Provide the (X, Y) coordinate of the cell's center where the given text is located.  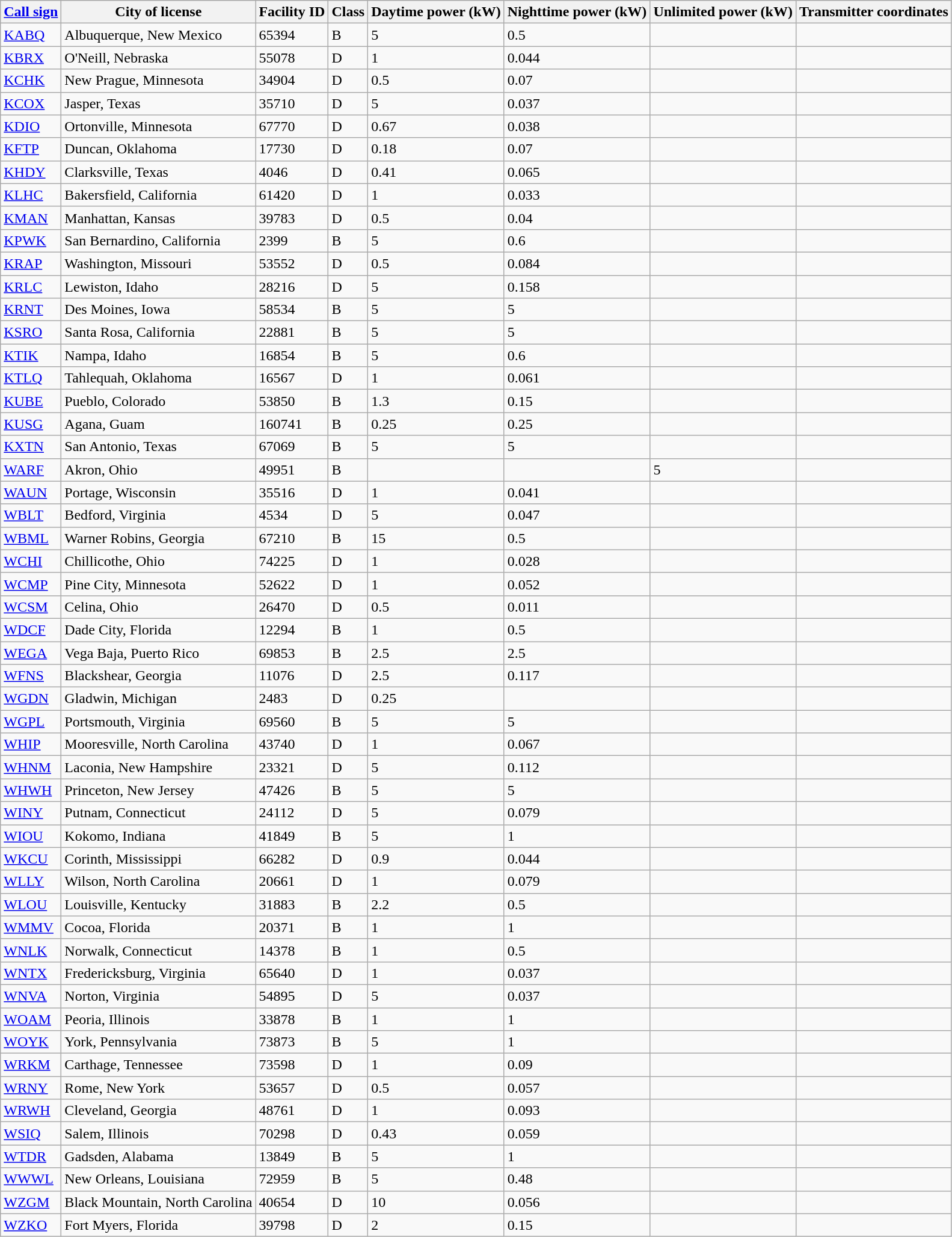
KUSG (31, 424)
48761 (292, 1111)
55078 (292, 58)
Norton, Virginia (159, 996)
14378 (292, 950)
Call sign (31, 12)
WRKM (31, 1065)
65640 (292, 973)
17730 (292, 149)
Portsmouth, Virginia (159, 722)
WLOU (31, 904)
WTDR (31, 1156)
Facility ID (292, 12)
Class (348, 12)
31883 (292, 904)
69560 (292, 722)
0.18 (437, 149)
Albuquerque, New Mexico (159, 35)
KLHC (31, 195)
24112 (292, 813)
0.041 (577, 493)
Chillicothe, Ohio (159, 561)
Black Mountain, North Carolina (159, 1202)
26470 (292, 607)
KRLC (31, 287)
28216 (292, 287)
Rome, New York (159, 1088)
0.67 (437, 126)
WHWH (31, 790)
KFTP (31, 149)
22881 (292, 333)
Putnam, Connecticut (159, 813)
WARF (31, 470)
Peoria, Illinois (159, 1019)
Akron, Ohio (159, 470)
KCHK (31, 81)
Manhattan, Kansas (159, 218)
Vega Baja, Puerto Rico (159, 652)
0.061 (577, 378)
WHNM (31, 767)
Nighttime power (kW) (577, 12)
2.2 (437, 904)
2 (437, 1225)
KUBE (31, 401)
WWWL (31, 1179)
0.011 (577, 607)
35516 (292, 493)
Warner Robins, Georgia (159, 538)
Corinth, Mississippi (159, 859)
16567 (292, 378)
WCMP (31, 584)
160741 (292, 424)
34904 (292, 81)
2399 (292, 241)
Laconia, New Hampshire (159, 767)
61420 (292, 195)
0.052 (577, 584)
WGPL (31, 722)
KRNT (31, 310)
15 (437, 538)
39783 (292, 218)
Jasper, Texas (159, 103)
KTLQ (31, 378)
WBML (31, 538)
73873 (292, 1042)
WINY (31, 813)
WNVA (31, 996)
Portage, Wisconsin (159, 493)
20371 (292, 927)
KCOX (31, 103)
York, Pennsylvania (159, 1042)
Dade City, Florida (159, 630)
KHDY (31, 172)
39798 (292, 1225)
New Prague, Minnesota (159, 81)
WRWH (31, 1111)
Fort Myers, Florida (159, 1225)
Washington, Missouri (159, 263)
58534 (292, 310)
0.067 (577, 744)
WDCF (31, 630)
0.093 (577, 1111)
Gladwin, Michigan (159, 699)
0.41 (437, 172)
WAUN (31, 493)
47426 (292, 790)
0.038 (577, 126)
0.04 (577, 218)
WHIP (31, 744)
San Antonio, Texas (159, 447)
0.158 (577, 287)
72959 (292, 1179)
0.056 (577, 1202)
67210 (292, 538)
0.057 (577, 1088)
11076 (292, 676)
Carthage, Tennessee (159, 1065)
Celina, Ohio (159, 607)
0.48 (577, 1179)
WEGA (31, 652)
23321 (292, 767)
WFNS (31, 676)
0.09 (577, 1065)
Princeton, New Jersey (159, 790)
49951 (292, 470)
KRAP (31, 263)
67770 (292, 126)
Cocoa, Florida (159, 927)
Unlimited power (kW) (723, 12)
65394 (292, 35)
0.033 (577, 195)
Nampa, Idaho (159, 355)
City of license (159, 12)
Pine City, Minnesota (159, 584)
New Orleans, Louisiana (159, 1179)
67069 (292, 447)
54895 (292, 996)
20661 (292, 882)
WIOU (31, 836)
Norwalk, Connecticut (159, 950)
2483 (292, 699)
Ortonville, Minnesota (159, 126)
WKCU (31, 859)
KXTN (31, 447)
KSRO (31, 333)
1.3 (437, 401)
Kokomo, Indiana (159, 836)
Agana, Guam (159, 424)
0.047 (577, 515)
KTIK (31, 355)
WZKO (31, 1225)
4534 (292, 515)
KABQ (31, 35)
WCSM (31, 607)
Clarksville, Texas (159, 172)
Gadsden, Alabama (159, 1156)
Salem, Illinois (159, 1134)
Mooresville, North Carolina (159, 744)
WSIQ (31, 1134)
74225 (292, 561)
Santa Rosa, California (159, 333)
WOAM (31, 1019)
Fredericksburg, Virginia (159, 973)
4046 (292, 172)
KDIO (31, 126)
Tahlequah, Oklahoma (159, 378)
Bakersfield, California (159, 195)
WNLK (31, 950)
KMAN (31, 218)
WLLY (31, 882)
Bedford, Virginia (159, 515)
66282 (292, 859)
WRNY (31, 1088)
0.028 (577, 561)
Transmitter coordinates (873, 12)
Louisville, Kentucky (159, 904)
0.084 (577, 263)
San Bernardino, California (159, 241)
16854 (292, 355)
40654 (292, 1202)
69853 (292, 652)
KBRX (31, 58)
53657 (292, 1088)
52622 (292, 584)
73598 (292, 1065)
Wilson, North Carolina (159, 882)
70298 (292, 1134)
43740 (292, 744)
0.059 (577, 1134)
13849 (292, 1156)
KPWK (31, 241)
WBLT (31, 515)
53552 (292, 263)
33878 (292, 1019)
WOYK (31, 1042)
10 (437, 1202)
Duncan, Oklahoma (159, 149)
0.43 (437, 1134)
35710 (292, 103)
0.117 (577, 676)
53850 (292, 401)
WGDN (31, 699)
12294 (292, 630)
WCHI (31, 561)
Daytime power (kW) (437, 12)
Blackshear, Georgia (159, 676)
Des Moines, Iowa (159, 310)
WMMV (31, 927)
Lewiston, Idaho (159, 287)
0.065 (577, 172)
Cleveland, Georgia (159, 1111)
O'Neill, Nebraska (159, 58)
Pueblo, Colorado (159, 401)
41849 (292, 836)
0.112 (577, 767)
WZGM (31, 1202)
0.9 (437, 859)
WNTX (31, 973)
